Capture the cell that displays the provided text and extract its (X, Y) central coordinate. 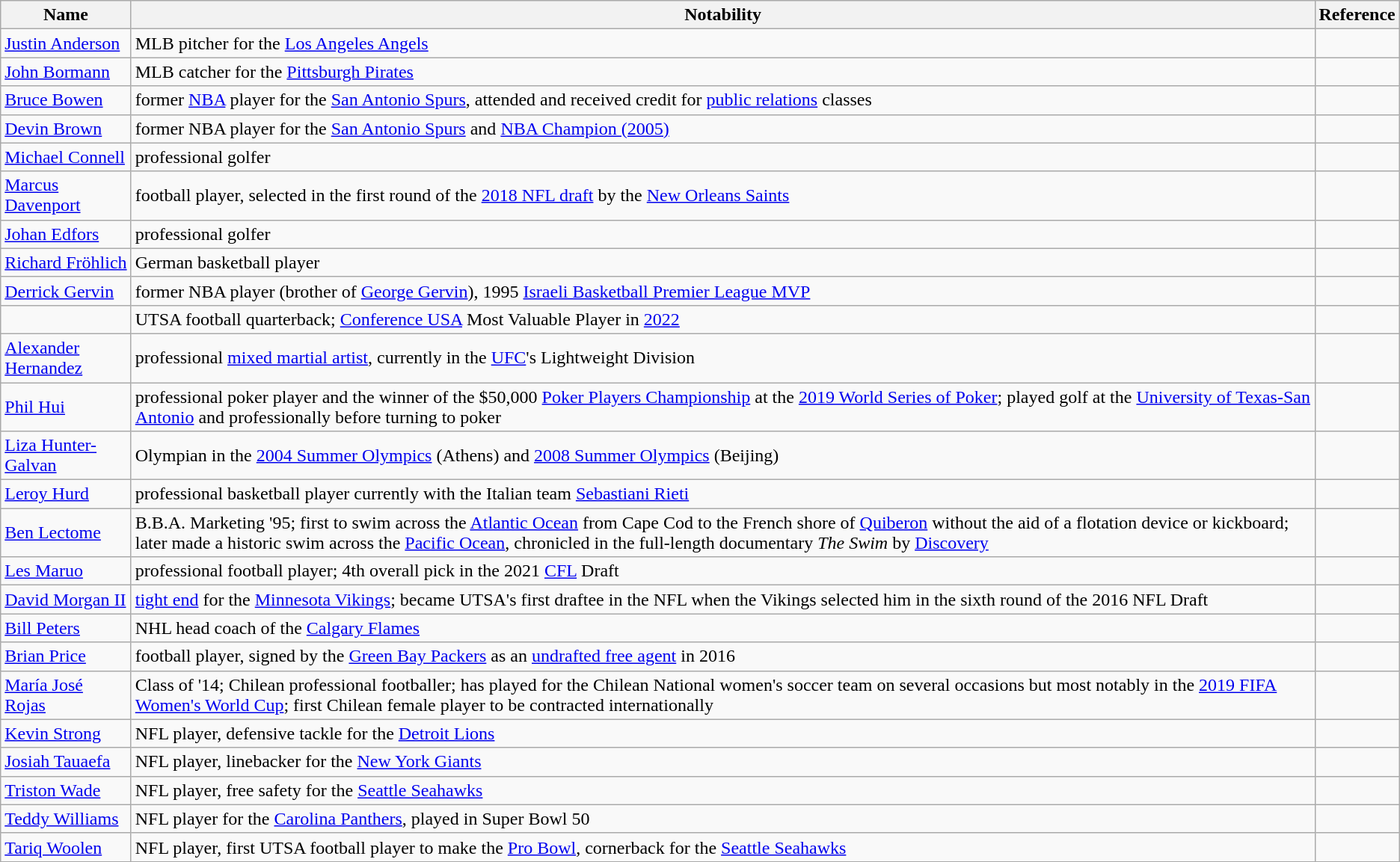
Richard Fröhlich (66, 262)
professional basketball player currently with the Italian team Sebastiani Rieti (722, 494)
German basketball player (722, 262)
UTSA football quarterback; Conference USA Most Valuable Player in 2022 (722, 319)
Josiah Tauaefa (66, 762)
Teddy Williams (66, 819)
Notability (722, 15)
Bill Peters (66, 628)
Marcus Davenport (66, 196)
Ben Lectome (66, 532)
NFL player for the Carolina Panthers, played in Super Bowl 50 (722, 819)
former NBA player for the San Antonio Spurs and NBA Champion (2005) (722, 129)
football player, selected in the first round of the 2018 NFL draft by the New Orleans Saints (722, 196)
Phil Hui (66, 407)
Justin Anderson (66, 43)
MLB catcher for the Pittsburgh Pirates (722, 72)
NHL head coach of the Calgary Flames (722, 628)
Alexander Hernandez (66, 357)
Triston Wade (66, 790)
Kevin Strong (66, 733)
football player, signed by the Green Bay Packers as an undrafted free agent in 2016 (722, 656)
NFL player, defensive tackle for the Detroit Lions (722, 733)
Derrick Gervin (66, 291)
María José Rojas (66, 695)
Name (66, 15)
professional football player; 4th overall pick in the 2021 CFL Draft (722, 571)
professional mixed martial artist, currently in the UFC's Lightweight Division (722, 357)
Devin Brown (66, 129)
Brian Price (66, 656)
Liza Hunter-Galvan (66, 456)
John Bormann (66, 72)
Leroy Hurd (66, 494)
David Morgan II (66, 600)
NFL player, linebacker for the New York Giants (722, 762)
MLB pitcher for the Los Angeles Angels (722, 43)
Bruce Bowen (66, 100)
Reference (1357, 15)
Olympian in the 2004 Summer Olympics (Athens) and 2008 Summer Olympics (Beijing) (722, 456)
tight end for the Minnesota Vikings; became UTSA's first draftee in the NFL when the Vikings selected him in the sixth round of the 2016 NFL Draft (722, 600)
NFL player, free safety for the Seattle Seahawks (722, 790)
Les Maruo (66, 571)
NFL player, first UTSA football player to make the Pro Bowl, cornerback for the Seattle Seahawks (722, 847)
former NBA player (brother of George Gervin), 1995 Israeli Basketball Premier League MVP (722, 291)
Johan Edfors (66, 234)
former NBA player for the San Antonio Spurs, attended and received credit for public relations classes (722, 100)
Tariq Woolen (66, 847)
Michael Connell (66, 157)
